Output the [x, y] coordinate of the center of the cell containing the given text.  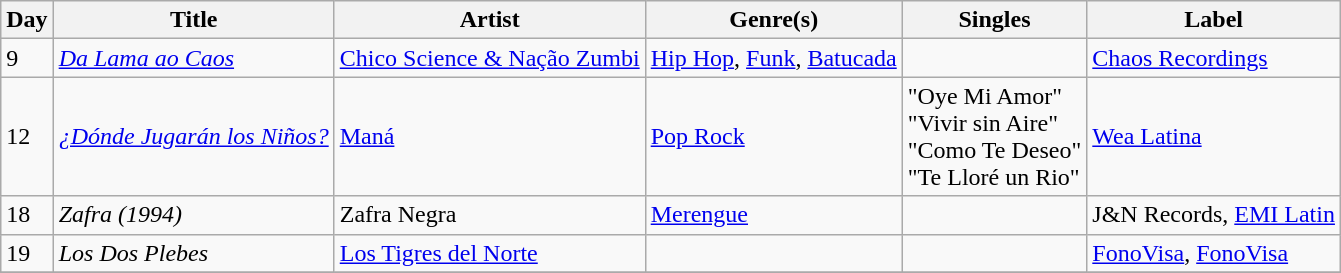
9 [27, 58]
Wea Latina [1214, 136]
Pop Rock [774, 136]
FonoVisa, FonoVisa [1214, 253]
Chico Science & Nação Zumbi [490, 58]
Da Lama ao Caos [194, 58]
Artist [490, 20]
Los Tigres del Norte [490, 253]
19 [27, 253]
Title [194, 20]
18 [27, 215]
Chaos Recordings [1214, 58]
Merengue [774, 215]
Day [27, 20]
Genre(s) [774, 20]
Hip Hop, Funk, Batucada [774, 58]
Maná [490, 136]
12 [27, 136]
J&N Records, EMI Latin [1214, 215]
¿Dónde Jugarán los Niños? [194, 136]
Singles [994, 20]
Los Dos Plebes [194, 253]
Zafra (1994) [194, 215]
Label [1214, 20]
"Oye Mi Amor""Vivir sin Aire""Como Te Deseo""Te Lloré un Rio" [994, 136]
Zafra Negra [490, 215]
